Scan for the cell matching the given text and deliver its (X, Y) coordinate at center. 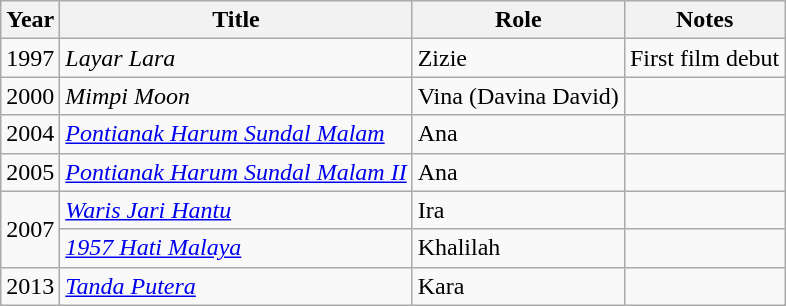
Title (236, 20)
2005 (30, 172)
Pontianak Harum Sundal Malam (236, 134)
2000 (30, 96)
Tanda Putera (236, 286)
First film debut (704, 58)
Layar Lara (236, 58)
Role (518, 20)
Notes (704, 20)
Zizie (518, 58)
2007 (30, 229)
Vina (Davina David) (518, 96)
1957 Hati Malaya (236, 248)
2004 (30, 134)
Waris Jari Hantu (236, 210)
Ira (518, 210)
Pontianak Harum Sundal Malam II (236, 172)
Year (30, 20)
Khalilah (518, 248)
Kara (518, 286)
1997 (30, 58)
Mimpi Moon (236, 96)
2013 (30, 286)
